For the text-containing cell, return its midpoint in (x, y) coordinate format. 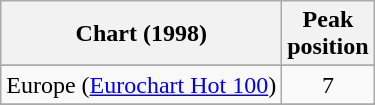
7 (328, 85)
Peakposition (328, 34)
Chart (1998) (142, 34)
Europe (Eurochart Hot 100) (142, 85)
